Return the [x, y] coordinate for the center point of the cell that contains the specified text.  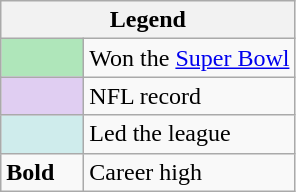
Led the league [190, 134]
Career high [190, 172]
Won the Super Bowl [190, 58]
NFL record [190, 96]
Legend [148, 20]
Bold [42, 172]
